Output the [x, y] coordinate of the center of the cell containing the given text.  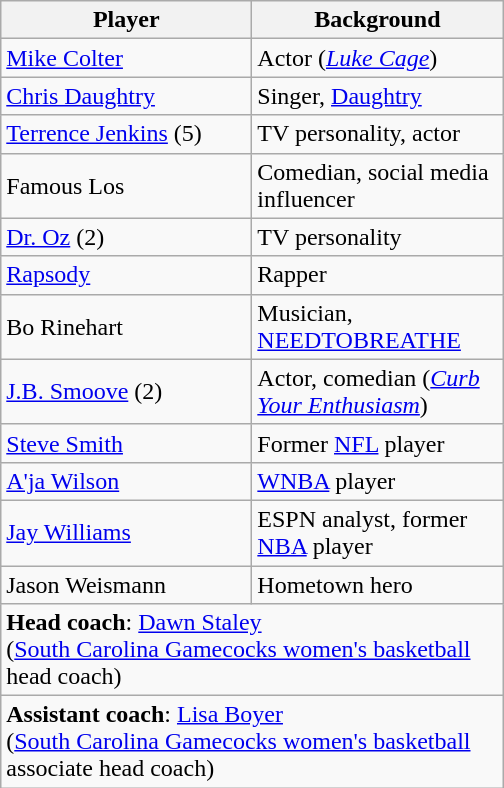
Mike Colter [126, 58]
Famous Los [126, 186]
Terrence Jenkins (5) [126, 134]
Jason Weismann [126, 585]
TV personality, actor [378, 134]
TV personality [378, 237]
Head coach: Dawn Staley(South Carolina Gamecocks women's basketball head coach) [252, 650]
Chris Daughtry [126, 96]
Singer, Daughtry [378, 96]
Former NFL player [378, 443]
Jay Williams [126, 532]
Background [378, 20]
Bo Rinehart [126, 326]
ESPN analyst, former NBA player [378, 532]
A'ja Wilson [126, 481]
Comedian, social media influencer [378, 186]
Actor, comedian (Curb Your Enthusiasm) [378, 392]
Dr. Oz (2) [126, 237]
Hometown hero [378, 585]
WNBA player [378, 481]
Steve Smith [126, 443]
Player [126, 20]
Rapper [378, 275]
Assistant coach: Lisa Boyer(South Carolina Gamecocks women's basketball associate head coach) [252, 742]
Actor (Luke Cage) [378, 58]
Rapsody [126, 275]
Musician, NEEDTOBREATHE [378, 326]
J.B. Smoove (2) [126, 392]
